Return [x, y] of the center of cell containing provided text 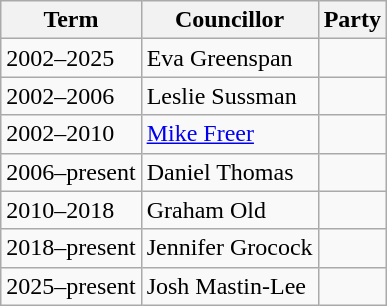
2002–2010 [71, 134]
Mike Freer [230, 134]
2018–present [71, 248]
2002–2025 [71, 58]
2002–2006 [71, 96]
2010–2018 [71, 210]
Councillor [230, 20]
Jennifer Grocock [230, 248]
2006–present [71, 172]
Daniel Thomas [230, 172]
Josh Mastin-Lee [230, 286]
Term [71, 20]
Eva Greenspan [230, 58]
Party [352, 20]
Leslie Sussman [230, 96]
2025–present [71, 286]
Graham Old [230, 210]
